Pinpoint the cell where the given text exists, returning its [X, Y] midpoint coordinate. 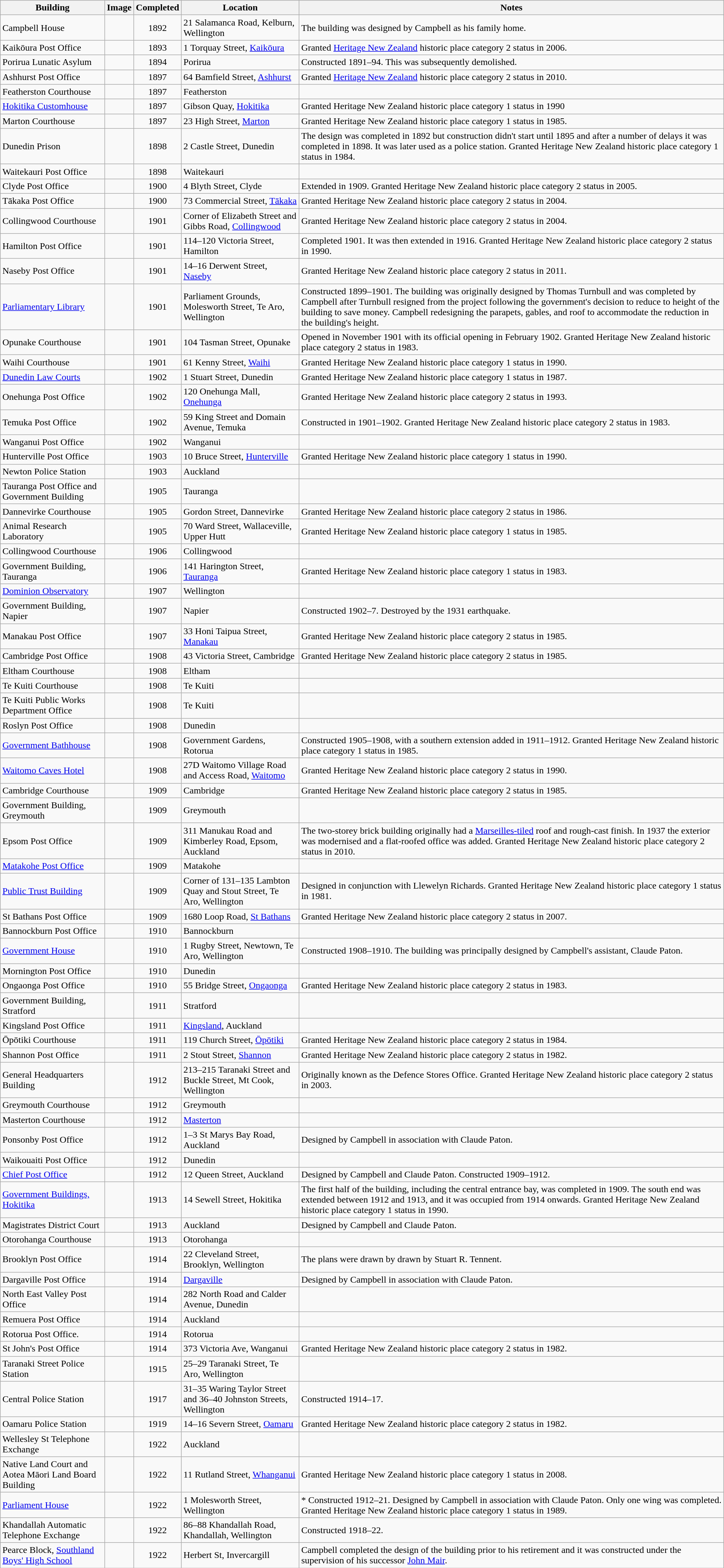
86–88 Khandallah Road, Khandallah, Wellington [241, 1530]
Completed [158, 8]
Roslyn Post Office [53, 725]
27D Waitomo Village Road and Access Road, Waitomo [241, 770]
55 Bridge Street, Ongaonga [241, 986]
1893 [158, 48]
1680 Loop Road, St Bathans [241, 916]
Wellesley St Telephone Exchange [53, 1444]
Central Police Station [53, 1399]
Kingsland Post Office [53, 1025]
1 Rugby Street, Newtown, Te Aro, Wellington [241, 951]
Image [119, 8]
Location [241, 8]
2 Stout Street, Shannon [241, 1055]
Otorohanga Courthouse [53, 1240]
1894 [158, 62]
31–35 Waring Taylor Street and 36–40 Johnston Streets, Wellington [241, 1399]
213–215 Taranaki Street and Buckle Street, Mt Cook, Wellington [241, 1080]
The building was designed by Campbell as his family home. [511, 28]
Oamaru Police Station [53, 1424]
Hokitika Customhouse [53, 106]
Mornington Post Office [53, 971]
Building [53, 8]
Corner of 131–135 Lambton Quay and Stout Street, Te Aro, Wellington [241, 891]
Marton Courthouse [53, 121]
Kingsland, Auckland [241, 1025]
Waitekauri [241, 171]
Eltham Courthouse [53, 671]
Pearce Block, Southland Boys' High School [53, 1555]
Remuera Post Office [53, 1319]
Magistrates District Court [53, 1225]
Featherston Courthouse [53, 92]
Originally known as the Defence Stores Office. Granted Heritage New Zealand historic place category 2 status in 2003. [511, 1080]
59 King Street and Domain Avenue, Temuka [241, 422]
Wanganui [241, 442]
Parliament House [53, 1505]
Ashhurst Post Office [53, 77]
Government House [53, 951]
Kaikōura Post Office [53, 48]
Constructed 1918–22. [511, 1530]
Opunake Courthouse [53, 343]
Greymouth Courthouse [53, 1105]
Waihi Courthouse [53, 362]
Government Building, Greymouth [53, 810]
Cambridge Courthouse [53, 790]
4 Blyth Street, Clyde [241, 186]
33 Honi Taipua Street, Manakau [241, 636]
1892 [158, 28]
64 Bamfield Street, Ashhurst [241, 77]
25–29 Taranaki Street, Te Aro, Wellington [241, 1369]
Herbert St, Invercargill [241, 1555]
Masterton [241, 1120]
11 Rutland Street, Whanganui [241, 1474]
St John's Post Office [53, 1349]
Cambridge [241, 790]
Opened in November 1901 with its official opening in February 1902. Granted Heritage New Zealand historic place category 2 status in 1983. [511, 343]
Eltham [241, 671]
Constructed 1902–7. Destroyed by the 1931 earthquake. [511, 611]
Collingwood [241, 551]
1–3 St Marys Bay Road, Auckland [241, 1140]
Constructed 1914–17. [511, 1399]
Hamilton Post Office [53, 246]
14 Sewell Street, Hokitika [241, 1199]
Rotorua Post Office. [53, 1334]
Ongaonga Post Office [53, 986]
Gibson Quay, Hokitika [241, 106]
Bannockburn [241, 931]
1919 [158, 1424]
Granted Heritage New Zealand historic place category 2 status in 1983. [511, 986]
Featherston [241, 92]
Granted Heritage New Zealand historic place category 2 status in 2006. [511, 48]
Campbell House [53, 28]
2 Castle Street, Dunedin [241, 146]
The plans were drawn by drawn by Stuart R. Tennent. [511, 1260]
Government Gardens, Rotorua [241, 746]
Government Building, Tauranga [53, 571]
Government Building, Napier [53, 611]
Granted Heritage New Zealand historic place category 2 status in 2010. [511, 77]
Parliament Grounds, Molesworth Street, Te Aro, Wellington [241, 307]
General Headquarters Building [53, 1080]
Corner of Elizabeth Street and Gibbs Road, Collingwood [241, 220]
Shannon Post Office [53, 1055]
Granted Heritage New Zealand historic place category 1 status in 1990 [511, 106]
Government Bathhouse [53, 746]
Stratford [241, 1005]
Hunterville Post Office [53, 457]
Constructed in 1901–1902. Granted Heritage New Zealand historic place category 2 status in 1983. [511, 422]
Wellington [241, 591]
Granted Heritage New Zealand historic place category 2 status in 2011. [511, 271]
Parliamentary Library [53, 307]
Epsom Post Office [53, 841]
Waitomo Caves Hotel [53, 770]
Matakohe Post Office [53, 866]
282 North Road and Calder Avenue, Dunedin [241, 1299]
1 Torquay Street, Kaikōura [241, 48]
14–16 Severn Street, Oamaru [241, 1424]
73 Commercial Street, Tākaka [241, 201]
Dunedin Law Courts [53, 377]
Completed 1901. It was then extended in 1916. Granted Heritage New Zealand historic place category 2 status in 1990. [511, 246]
Tauranga [241, 491]
311 Manukau Road and Kimberley Road, Epsom, Auckland [241, 841]
12 Queen Street, Auckland [241, 1174]
Porirua Lunatic Asylum [53, 62]
1 Stuart Street, Dunedin [241, 377]
43 Victoria Street, Cambridge [241, 656]
Ōpōtiki Courthouse [53, 1040]
104 Tasman Street, Opunake [241, 343]
Notes [511, 8]
Te Kuiti Public Works Department Office [53, 705]
21 Salamanca Road, Kelburn, Wellington [241, 28]
Ponsonby Post Office [53, 1140]
Tākaka Post Office [53, 201]
Waitekauri Post Office [53, 171]
Extended in 1909. Granted Heritage New Zealand historic place category 2 status in 2005. [511, 186]
Tauranga Post Office and Government Building [53, 491]
Te Kuiti Courthouse [53, 686]
Government Buildings, Hokitika [53, 1199]
Clyde Post Office [53, 186]
Otorohanga [241, 1240]
Constructed 1905–1908, with a southern extension added in 1911–1912. Granted Heritage New Zealand historic place category 1 status in 1985. [511, 746]
Porirua [241, 62]
Cambridge Post Office [53, 656]
Naseby Post Office [53, 271]
Granted Heritage New Zealand historic place category 2 status in 1993. [511, 397]
Newton Police Station [53, 471]
Manakau Post Office [53, 636]
Masterton Courthouse [53, 1120]
1915 [158, 1369]
141 Harington Street, Tauranga [241, 571]
119 Church Street, Ōpōtiki [241, 1040]
Khandallah Automatic Telephone Exchange [53, 1530]
Chief Post Office [53, 1174]
Native Land Court and Aotea Māori Land Board Building [53, 1474]
61 Kenny Street, Waihi [241, 362]
120 Onehunga Mall, Onehunga [241, 397]
Temuka Post Office [53, 422]
Dargaville [241, 1280]
Granted Heritage New Zealand historic place category 2 status in 1990. [511, 770]
Napier [241, 611]
Taranaki Street Police Station [53, 1369]
Wanganui Post Office [53, 442]
Designed in conjunction with Llewelyn Richards. Granted Heritage New Zealand historic place category 1 status in 1981. [511, 891]
1917 [158, 1399]
Dannevirke Courthouse [53, 511]
Granted Heritage New Zealand historic place category 1 status in 2008. [511, 1474]
Granted Heritage New Zealand historic place category 1 status in 1987. [511, 377]
Onehunga Post Office [53, 397]
Animal Research Laboratory [53, 531]
Waikouaiti Post Office [53, 1160]
St Bathans Post Office [53, 916]
Constructed 1908–1910. The building was principally designed by Campbell's assistant, Claude Paton. [511, 951]
North East Valley Post Office [53, 1299]
Dargaville Post Office [53, 1280]
Designed by Campbell and Claude Paton. Constructed 1909–1912. [511, 1174]
23 High Street, Marton [241, 121]
70 Ward Street, Wallaceville, Upper Hutt [241, 531]
Granted Heritage New Zealand historic place category 2 status in 1984. [511, 1040]
Campbell completed the design of the building prior to his retirement and it was constructed under the supervision of his successor John Mair. [511, 1555]
1 Molesworth Street, Wellington [241, 1505]
Government Building, Stratford [53, 1005]
Granted Heritage New Zealand historic place category 2 status in 1986. [511, 511]
Bannockburn Post Office [53, 931]
14–16 Derwent Street, Naseby [241, 271]
Constructed 1891–94. This was subsequently demolished. [511, 62]
Brooklyn Post Office [53, 1260]
Dominion Observatory [53, 591]
Public Trust Building [53, 891]
373 Victoria Ave, Wanganui [241, 1349]
22 Cleveland Street, Brooklyn, Wellington [241, 1260]
Granted Heritage New Zealand historic place category 2 status in 2007. [511, 916]
Matakohe [241, 866]
Dunedin Prison [53, 146]
114–120 Victoria Street, Hamilton [241, 246]
Granted Heritage New Zealand historic place category 1 status in 1983. [511, 571]
Designed by Campbell and Claude Paton. [511, 1225]
Rotorua [241, 1334]
Gordon Street, Dannevirke [241, 511]
10 Bruce Street, Hunterville [241, 457]
